Provide the (x, y) coordinate of the cell's center where the given text is located.  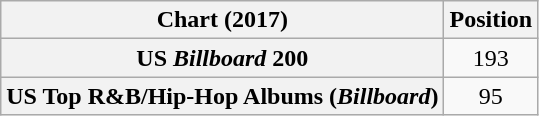
95 (491, 96)
US Top R&B/Hip-Hop Albums (Billboard) (222, 96)
US Billboard 200 (222, 58)
Chart (2017) (222, 20)
Position (491, 20)
193 (491, 58)
